Return [X, Y] of the center of cell containing provided text 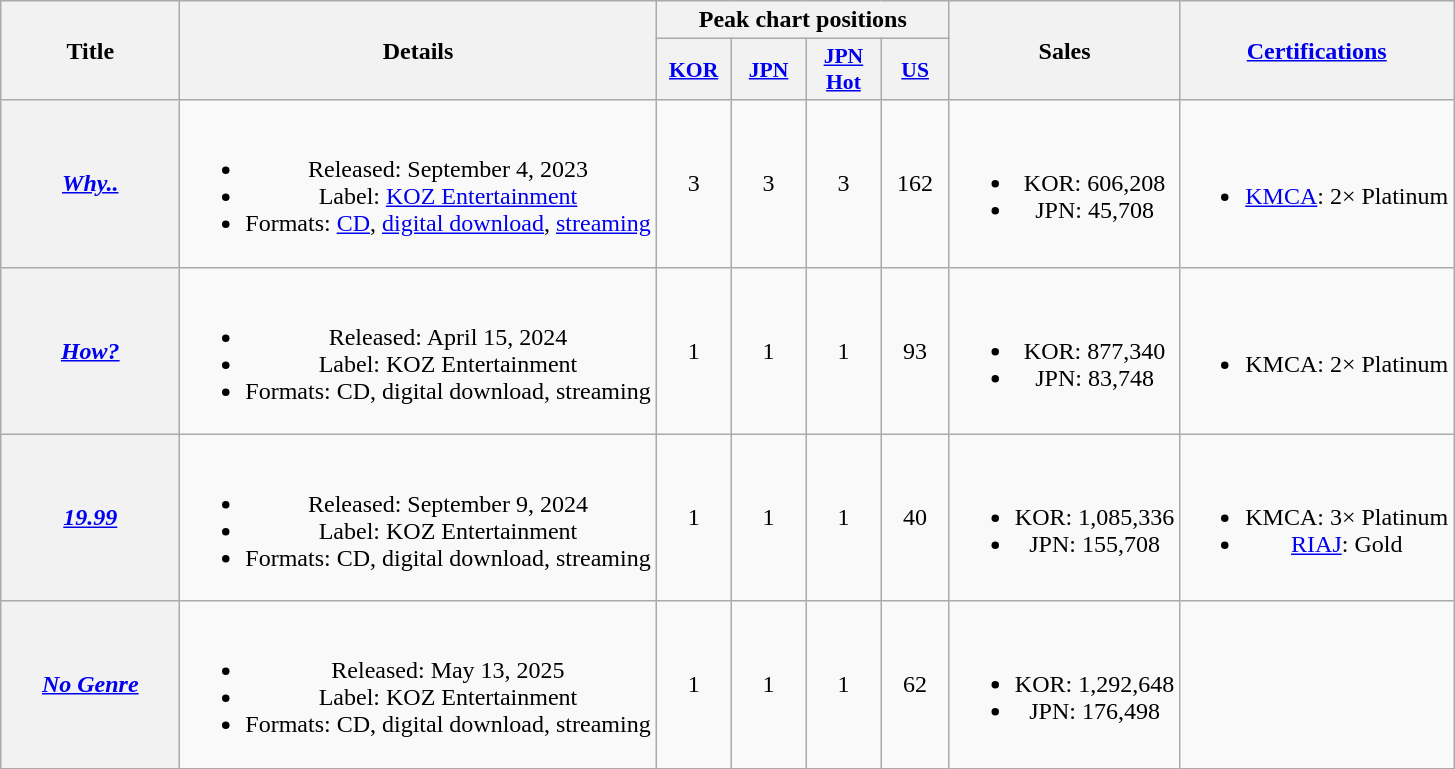
Certifications [1317, 50]
JPNHot [844, 70]
Title [90, 50]
KOR [694, 70]
Details [418, 50]
Sales [1064, 50]
Peak chart positions [802, 20]
Released: May 13, 2025Label: KOZ EntertainmentFormats: CD, digital download, streaming [418, 684]
No Genre [90, 684]
93 [915, 350]
How? [90, 350]
KMCA: 3× PlatinumRIAJ: Gold [1317, 518]
US [915, 70]
Why.. [90, 184]
JPN [768, 70]
Released: September 4, 2023Label: KOZ EntertainmentFormats: CD, digital download, streaming [418, 184]
40 [915, 518]
KOR: 1,292,648JPN: 176,498 [1064, 684]
62 [915, 684]
19.99 [90, 518]
KOR: 1,085,336JPN: 155,708 [1064, 518]
Released: September 9, 2024Label: KOZ EntertainmentFormats: CD, digital download, streaming [418, 518]
KOR: 606,208JPN: 45,708 [1064, 184]
KOR: 877,340JPN: 83,748 [1064, 350]
Released: April 15, 2024Label: KOZ EntertainmentFormats: CD, digital download, streaming [418, 350]
162 [915, 184]
